For the text-containing cell, return its midpoint in [X, Y] coordinate format. 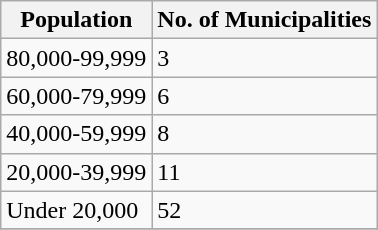
3 [264, 58]
Population [76, 20]
20,000-39,999 [76, 172]
11 [264, 172]
80,000-99,999 [76, 58]
60,000-79,999 [76, 96]
40,000-59,999 [76, 134]
Under 20,000 [76, 210]
8 [264, 134]
6 [264, 96]
No. of Municipalities [264, 20]
52 [264, 210]
